Extract the (x, y) coordinate from the center of the cell holding the provided text.  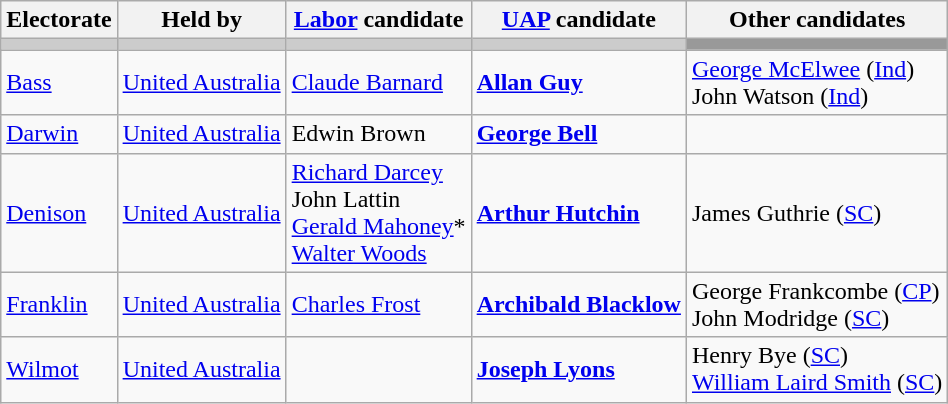
George Bell (578, 134)
Henry Bye (SC)William Laird Smith (SC) (816, 370)
Claude Barnard (378, 82)
Electorate (59, 20)
Held by (202, 20)
Other candidates (816, 20)
George McElwee (Ind)John Watson (Ind) (816, 82)
Bass (59, 82)
Labor candidate (378, 20)
Joseph Lyons (578, 370)
Allan Guy (578, 82)
Edwin Brown (378, 134)
Wilmot (59, 370)
Darwin (59, 134)
Archibald Blacklow (578, 304)
George Frankcombe (CP)John Modridge (SC) (816, 304)
UAP candidate (578, 20)
Charles Frost (378, 304)
Denison (59, 212)
James Guthrie (SC) (816, 212)
Franklin (59, 304)
Arthur Hutchin (578, 212)
Richard DarceyJohn LattinGerald Mahoney*Walter Woods (378, 212)
